Provide the (x, y) coordinate of the cell's center where the given text is located.  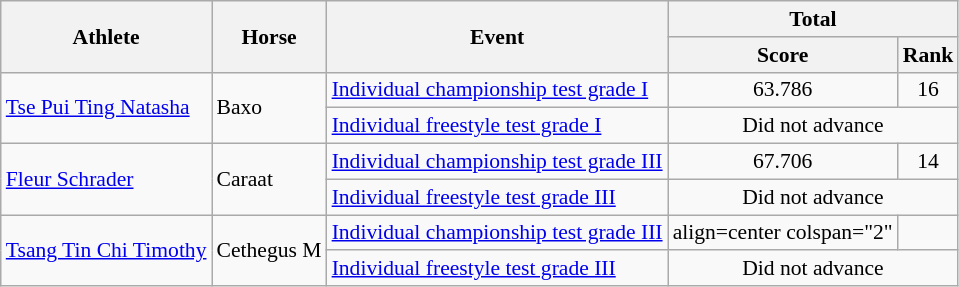
Tse Pui Ting Natasha (106, 108)
Event (498, 36)
14 (928, 162)
63.786 (783, 90)
Horse (270, 36)
Score (783, 55)
Individual championship test grade I (498, 90)
Cethegus M (270, 250)
Caraat (270, 180)
Fleur Schrader (106, 180)
67.706 (783, 162)
Total (814, 19)
Baxo (270, 108)
Rank (928, 55)
align=center colspan="2" (783, 233)
Athlete (106, 36)
16 (928, 90)
Individual freestyle test grade I (498, 126)
Tsang Tin Chi Timothy (106, 250)
